Provide the [x, y] coordinate of the cell's center where the given text is located.  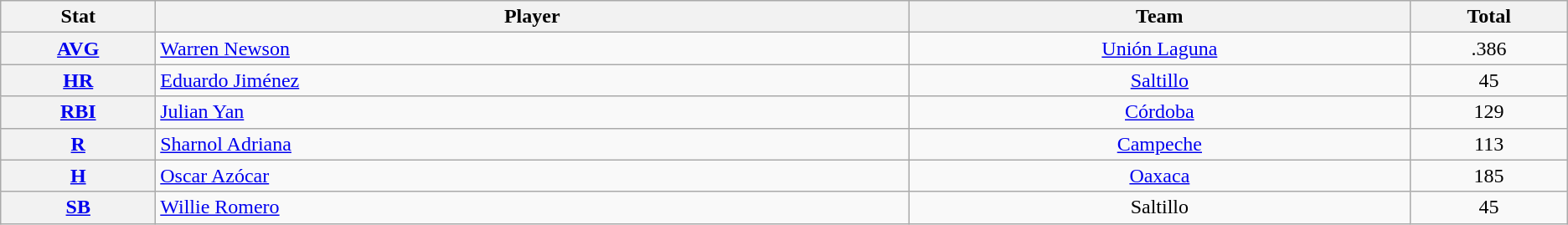
RBI [79, 112]
H [79, 176]
R [79, 144]
129 [1489, 112]
185 [1489, 176]
Total [1489, 17]
SB [79, 207]
Sharnol Adriana [533, 144]
AVG [79, 49]
Campeche [1159, 144]
Oscar Azócar [533, 176]
Córdoba [1159, 112]
Oaxaca [1159, 176]
Warren Newson [533, 49]
Team [1159, 17]
Eduardo Jiménez [533, 80]
Unión Laguna [1159, 49]
Julian Yan [533, 112]
Willie Romero [533, 207]
Stat [79, 17]
Player [533, 17]
HR [79, 80]
.386 [1489, 49]
113 [1489, 144]
